Return [X, Y] of the center of cell containing provided text 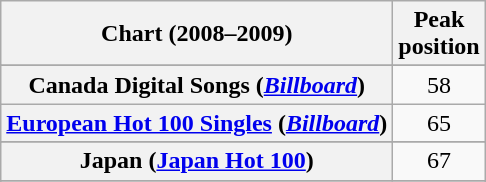
58 [439, 85]
Peakposition [439, 34]
European Hot 100 Singles (Billboard) [197, 123]
Canada Digital Songs (Billboard) [197, 85]
Chart (2008–2009) [197, 34]
65 [439, 123]
Japan (Japan Hot 100) [197, 161]
67 [439, 161]
